Return (X, Y) of the center of cell containing provided text 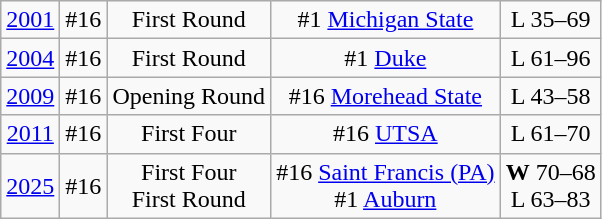
2025 (30, 186)
L 35–69 (550, 20)
#1 Michigan State (386, 20)
L 61–70 (550, 134)
2004 (30, 58)
#16 UTSA (386, 134)
W 70–68L 63–83 (550, 186)
Opening Round (189, 96)
#16 Morehead State (386, 96)
First FourFirst Round (189, 186)
2009 (30, 96)
L 43–58 (550, 96)
2011 (30, 134)
#16 Saint Francis (PA)#1 Auburn (386, 186)
2001 (30, 20)
#1 Duke (386, 58)
L 61–96 (550, 58)
First Four (189, 134)
